Find where the given text appears and provide that cell's center as (X, Y) coordinate. 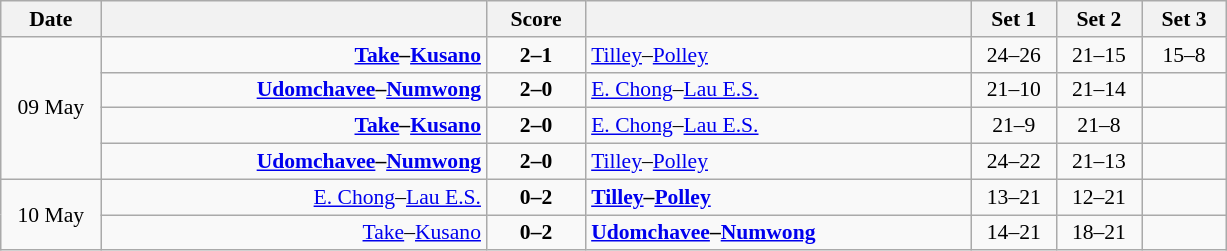
Date (51, 19)
Score (536, 19)
21–9 (1014, 126)
2–1 (536, 55)
13–21 (1014, 197)
18–21 (1098, 233)
Set 1 (1014, 19)
15–8 (1184, 55)
24–22 (1014, 162)
12–21 (1098, 197)
21–14 (1098, 90)
21–10 (1014, 90)
Set 2 (1098, 19)
09 May (51, 108)
10 May (51, 214)
21–13 (1098, 162)
24–26 (1014, 55)
21–8 (1098, 126)
14–21 (1014, 233)
21–15 (1098, 55)
Set 3 (1184, 19)
